Provide the [x, y] coordinate of the cell's center where the given text is located.  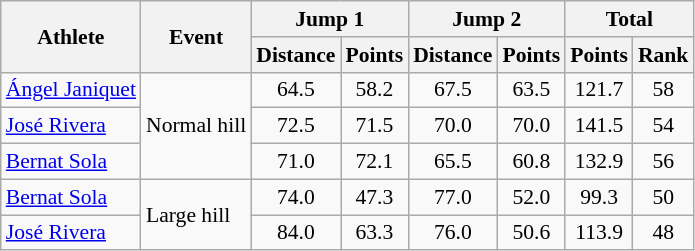
141.5 [599, 126]
Jump 1 [330, 19]
72.1 [374, 162]
74.0 [296, 197]
Ángel Janiquet [71, 90]
63.5 [531, 90]
48 [664, 233]
65.5 [452, 162]
71.5 [374, 126]
63.3 [374, 233]
67.5 [452, 90]
64.5 [296, 90]
Total [629, 19]
Jump 2 [486, 19]
58 [664, 90]
54 [664, 126]
113.9 [599, 233]
50 [664, 197]
77.0 [452, 197]
71.0 [296, 162]
Event [196, 36]
58.2 [374, 90]
Normal hill [196, 126]
47.3 [374, 197]
Rank [664, 55]
132.9 [599, 162]
76.0 [452, 233]
Large hill [196, 214]
Athlete [71, 36]
121.7 [599, 90]
60.8 [531, 162]
56 [664, 162]
72.5 [296, 126]
52.0 [531, 197]
99.3 [599, 197]
84.0 [296, 233]
50.6 [531, 233]
